Output the [x, y] coordinate of the center of the cell containing the given text.  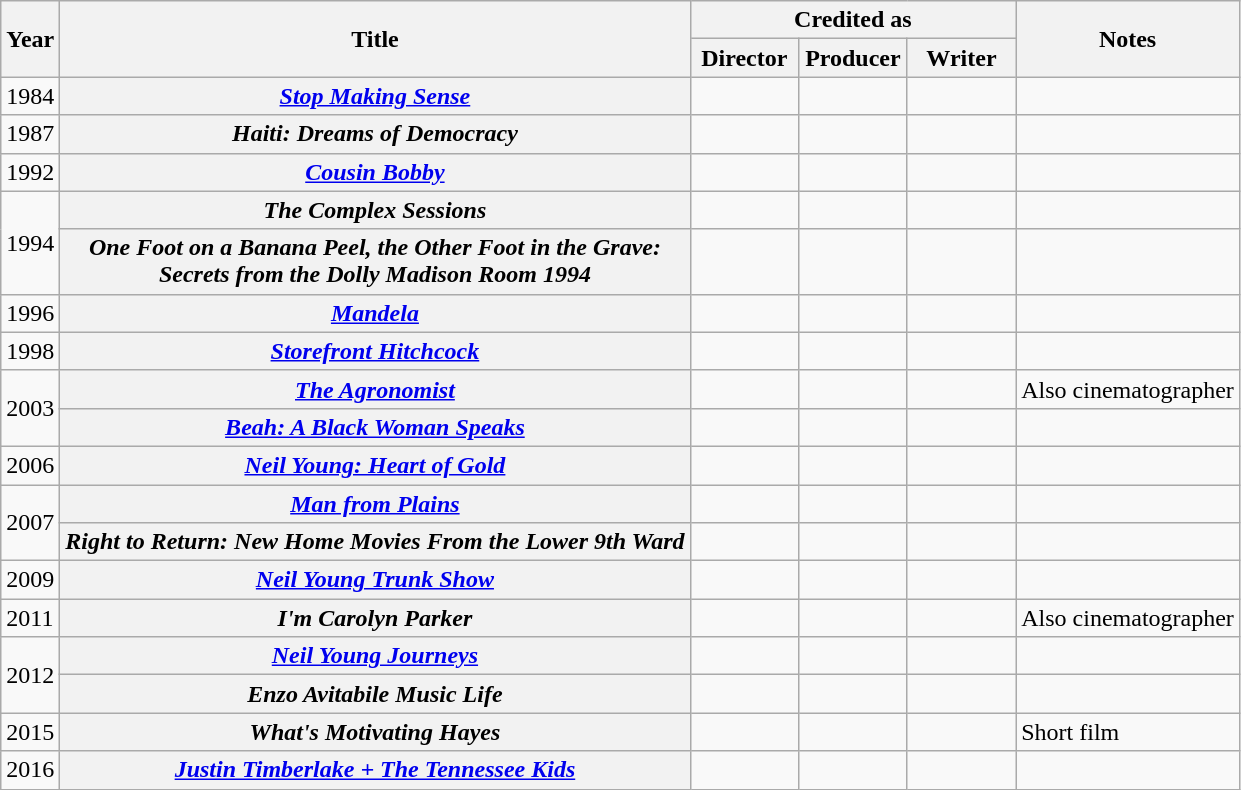
Man from Plains [375, 503]
Cousin Bobby [375, 172]
Beah: A Black Woman Speaks [375, 427]
The Agronomist [375, 389]
Haiti: Dreams of Democracy [375, 134]
2012 [30, 675]
1994 [30, 242]
Right to Return: New Home Movies From the Lower 9th Ward [375, 542]
Notes [1128, 39]
2003 [30, 408]
One Foot on a Banana Peel, the Other Foot in the Grave:Secrets from the Dolly Madison Room 1994 [375, 262]
Year [30, 39]
Enzo Avitabile Music Life [375, 694]
Stop Making Sense [375, 96]
1998 [30, 351]
Writer [962, 58]
2009 [30, 580]
Director [744, 58]
Justin Timberlake + The Tennessee Kids [375, 770]
2015 [30, 732]
Short film [1128, 732]
The Complex Sessions [375, 210]
1984 [30, 96]
2016 [30, 770]
Neil Young Trunk Show [375, 580]
Neil Young Journeys [375, 656]
1992 [30, 172]
Mandela [375, 313]
2011 [30, 618]
Credited as [853, 20]
Title [375, 39]
Neil Young: Heart of Gold [375, 465]
2007 [30, 522]
Storefront Hitchcock [375, 351]
I'm Carolyn Parker [375, 618]
Producer [854, 58]
What's Motivating Hayes [375, 732]
1996 [30, 313]
1987 [30, 134]
2006 [30, 465]
